Extract the (X, Y) coordinate from the center of the cell holding the provided text.  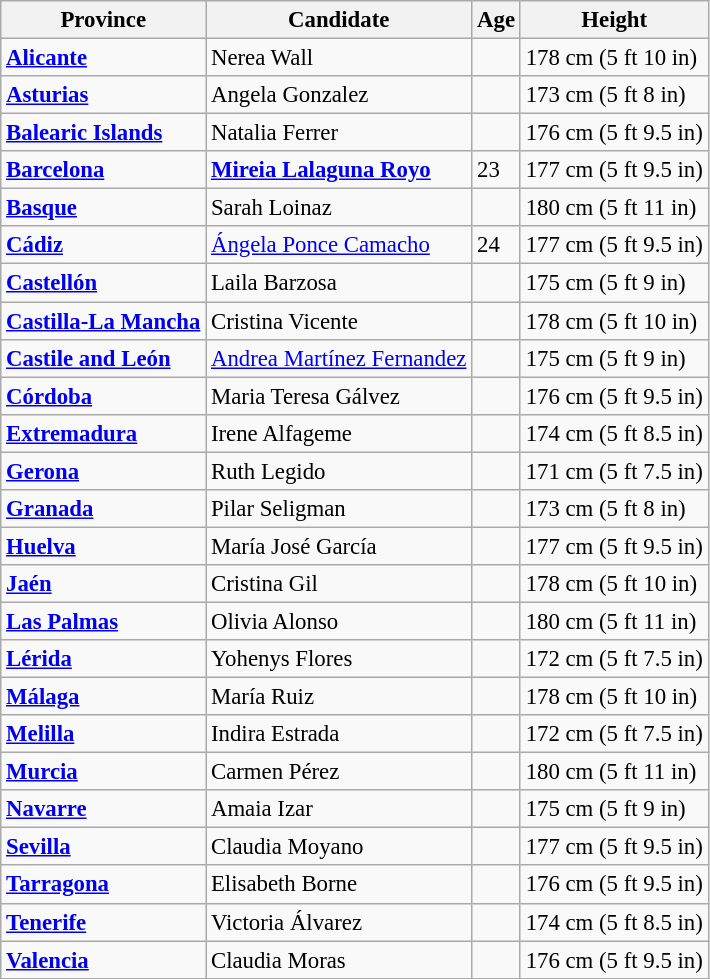
Balearic Islands (104, 133)
Córdoba (104, 396)
Tarragona (104, 885)
Yohenys Flores (339, 659)
Cádiz (104, 245)
Ángela Ponce Camacho (339, 245)
Huelva (104, 546)
Castellón (104, 283)
Melilla (104, 734)
Navarre (104, 809)
Málaga (104, 697)
Claudia Moyano (339, 847)
23 (496, 170)
Asturias (104, 95)
Claudia Moras (339, 960)
Candidate (339, 20)
Irene Alfageme (339, 433)
Indira Estrada (339, 734)
171 cm (5 ft 7.5 in) (614, 471)
Province (104, 20)
Age (496, 20)
Nerea Wall (339, 58)
Amaia Izar (339, 809)
Tenerife (104, 922)
Victoria Álvarez (339, 922)
Gerona (104, 471)
Angela Gonzalez (339, 95)
Natalia Ferrer (339, 133)
Height (614, 20)
Carmen Pérez (339, 772)
Castilla-La Mancha (104, 321)
Jaén (104, 584)
Cristina Gil (339, 584)
Barcelona (104, 170)
Andrea Martínez Fernandez (339, 358)
Murcia (104, 772)
24 (496, 245)
Elisabeth Borne (339, 885)
Cristina Vicente (339, 321)
Pilar Seligman (339, 509)
Basque (104, 208)
Ruth Legido (339, 471)
Olivia Alonso (339, 621)
Castile and León (104, 358)
Valencia (104, 960)
Sarah Loinaz (339, 208)
Maria Teresa Gálvez (339, 396)
María Ruiz (339, 697)
María José García (339, 546)
Lérida (104, 659)
Mireia Lalaguna Royo (339, 170)
Granada (104, 509)
Alicante (104, 58)
Las Palmas (104, 621)
Laila Barzosa (339, 283)
Extremadura (104, 433)
Sevilla (104, 847)
